Identify which cell holds the provided text, then report its (x, y) central coordinate. 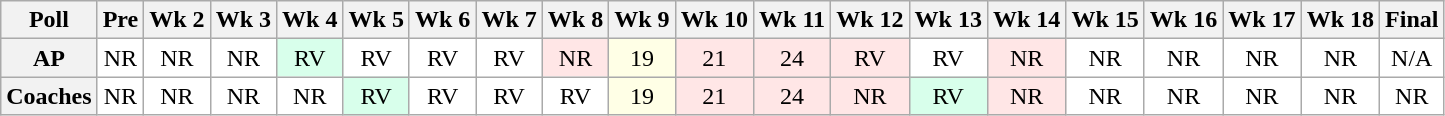
Pre (120, 20)
Wk 3 (243, 20)
Wk 13 (948, 20)
Poll (49, 20)
Wk 18 (1340, 20)
Coaches (49, 96)
Wk 11 (792, 20)
Wk 17 (1262, 20)
Wk 10 (714, 20)
Final (1412, 20)
Wk 5 (376, 20)
Wk 4 (310, 20)
N/A (1412, 58)
Wk 9 (642, 20)
Wk 15 (1105, 20)
Wk 8 (575, 20)
Wk 12 (870, 20)
Wk 7 (509, 20)
Wk 2 (177, 20)
Wk 6 (442, 20)
Wk 16 (1183, 20)
AP (49, 58)
Wk 14 (1026, 20)
